For the text-containing cell, return its midpoint in [x, y] coordinate format. 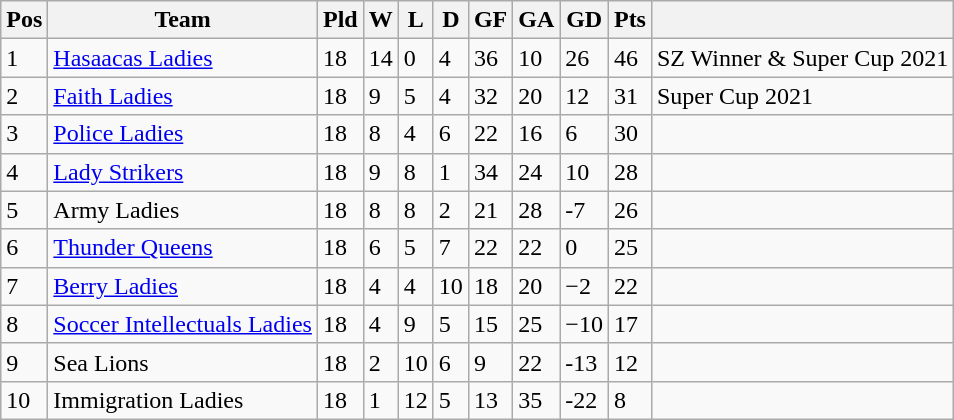
GD [584, 20]
Super Cup 2021 [802, 96]
31 [630, 96]
21 [490, 210]
24 [536, 172]
-13 [584, 362]
Team [183, 20]
32 [490, 96]
GF [490, 20]
30 [630, 134]
SZ Winner & Super Cup 2021 [802, 58]
Hasaacas Ladies [183, 58]
Army Ladies [183, 210]
15 [490, 324]
Berry Ladies [183, 286]
3 [24, 134]
17 [630, 324]
34 [490, 172]
Pos [24, 20]
L [416, 20]
GA [536, 20]
-22 [584, 400]
Sea Lions [183, 362]
D [450, 20]
Soccer Intellectuals Ladies [183, 324]
W [380, 20]
13 [490, 400]
Lady Strikers [183, 172]
46 [630, 58]
36 [490, 58]
-7 [584, 210]
−10 [584, 324]
16 [536, 134]
Pld [340, 20]
Pts [630, 20]
Police Ladies [183, 134]
14 [380, 58]
Immigration Ladies [183, 400]
−2 [584, 286]
Thunder Queens [183, 248]
Faith Ladies [183, 96]
35 [536, 400]
